Scan for the cell matching the given text and deliver its [x, y] coordinate at center. 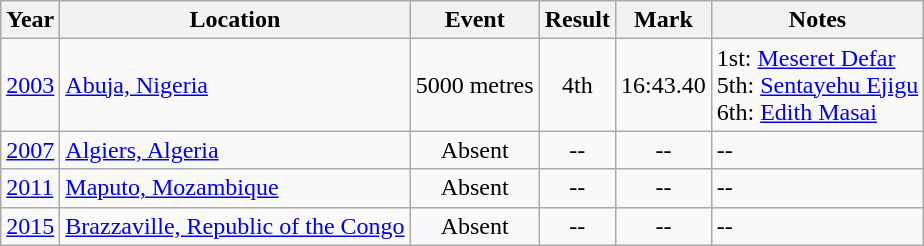
Event [474, 20]
Brazzaville, Republic of the Congo [235, 226]
2007 [30, 150]
Maputo, Mozambique [235, 188]
Year [30, 20]
Location [235, 20]
2011 [30, 188]
Mark [664, 20]
2015 [30, 226]
4th [577, 85]
1st: Meseret Defar5th: Sentayehu Ejigu6th: Edith Masai [817, 85]
5000 metres [474, 85]
Algiers, Algeria [235, 150]
Abuja, Nigeria [235, 85]
16:43.40 [664, 85]
2003 [30, 85]
Result [577, 20]
Notes [817, 20]
